Identify which cell holds the provided text, then report its [X, Y] central coordinate. 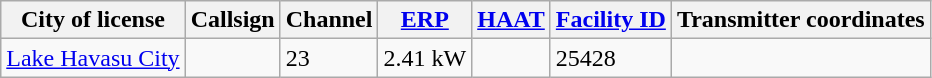
Facility ID [610, 20]
2.41 kW [425, 58]
23 [329, 58]
Lake Havasu City [93, 58]
City of license [93, 20]
Channel [329, 20]
ERP [425, 20]
Callsign [232, 20]
HAAT [512, 20]
Transmitter coordinates [800, 20]
25428 [610, 58]
